Detect which cell encompasses the target text, then output its (x, y) center coordinate. 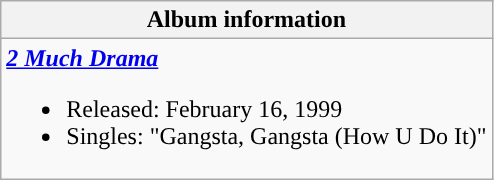
Album information (246, 20)
2 Much DramaReleased: February 16, 1999Singles: "Gangsta, Gangsta (How U Do It)" (246, 109)
